Output the (x, y) coordinate of the center of the cell containing the given text.  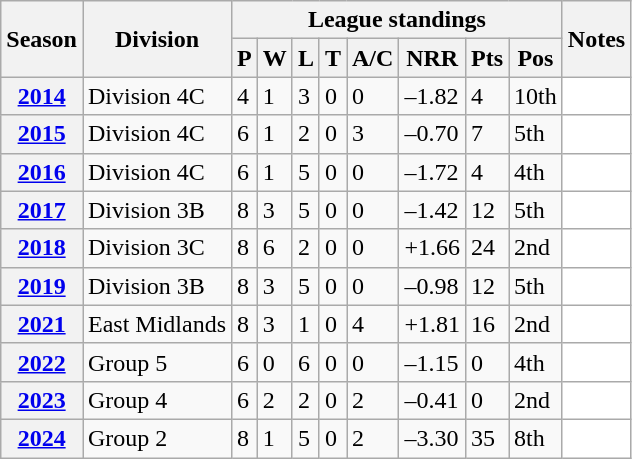
8th (536, 438)
7 (488, 134)
Pts (488, 58)
–1.15 (432, 362)
W (274, 58)
Notes (596, 39)
A/C (372, 58)
–1.72 (432, 172)
League standings (398, 20)
East Midlands (156, 324)
2023 (42, 400)
Division (156, 39)
Group 4 (156, 400)
NRR (432, 58)
–1.82 (432, 96)
P (245, 58)
L (306, 58)
T (332, 58)
Season (42, 39)
2021 (42, 324)
10th (536, 96)
–0.41 (432, 400)
Division 3C (156, 248)
2017 (42, 210)
2016 (42, 172)
–3.30 (432, 438)
+1.81 (432, 324)
–0.70 (432, 134)
35 (488, 438)
+1.66 (432, 248)
Pos (536, 58)
2022 (42, 362)
2019 (42, 286)
Group 2 (156, 438)
2014 (42, 96)
2024 (42, 438)
16 (488, 324)
–0.98 (432, 286)
2015 (42, 134)
24 (488, 248)
Group 5 (156, 362)
2018 (42, 248)
–1.42 (432, 210)
